Extract the [x, y] coordinate from the center of the cell holding the provided text.  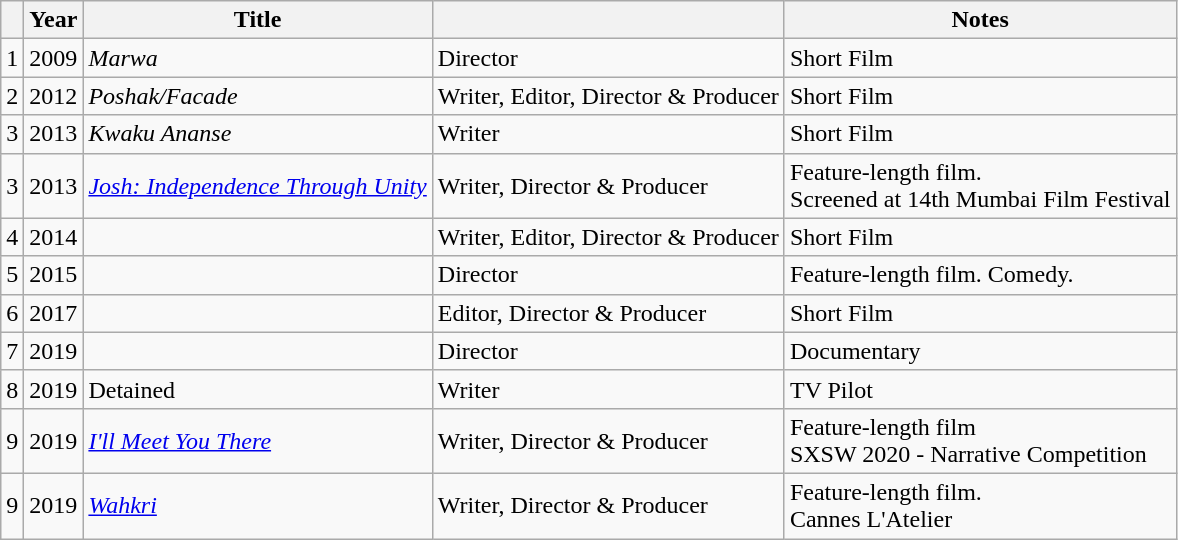
Wahkri [258, 506]
1 [12, 58]
TV Pilot [980, 389]
Poshak/Facade [258, 96]
2009 [54, 58]
Feature-length film.Screened at 14th Mumbai Film Festival [980, 186]
7 [12, 351]
2014 [54, 237]
Documentary [980, 351]
Kwaku Ananse [258, 134]
Feature-length film.Cannes L'Atelier [980, 506]
2 [12, 96]
Detained [258, 389]
2017 [54, 313]
Notes [980, 20]
Josh: Independence Through Unity [258, 186]
2015 [54, 275]
Feature-length filmSXSW 2020 - Narrative Competition [980, 440]
Title [258, 20]
I'll Meet You There [258, 440]
4 [12, 237]
2012 [54, 96]
Editor, Director & Producer [608, 313]
Year [54, 20]
6 [12, 313]
5 [12, 275]
8 [12, 389]
Feature-length film. Comedy. [980, 275]
Marwa [258, 58]
